Pinpoint the cell where the given text exists, returning its (x, y) midpoint coordinate. 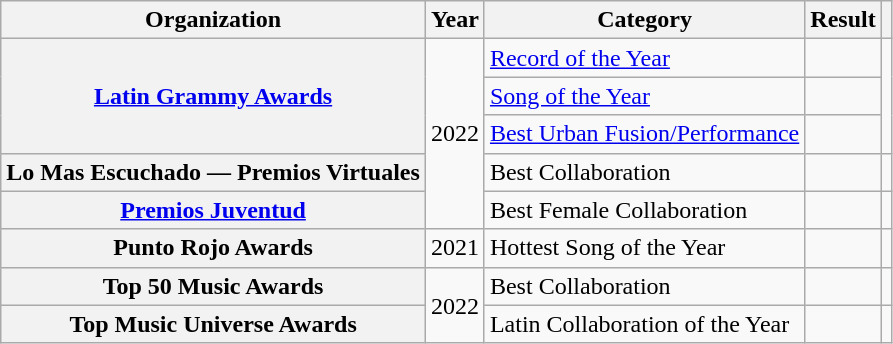
Lo Mas Escuchado — Premios Virtuales (214, 172)
Best Urban Fusion/Performance (644, 134)
Premios Juventud (214, 210)
Best Female Collaboration (644, 210)
Song of the Year (644, 96)
Record of the Year (644, 58)
Latin Grammy Awards (214, 96)
Top Music Universe Awards (214, 324)
Punto Rojo Awards (214, 248)
Category (644, 20)
Latin Collaboration of the Year (644, 324)
Year (454, 20)
Top 50 Music Awards (214, 286)
Result (843, 20)
2021 (454, 248)
Hottest Song of the Year (644, 248)
Organization (214, 20)
